Return (X, Y) of the center of cell containing provided text 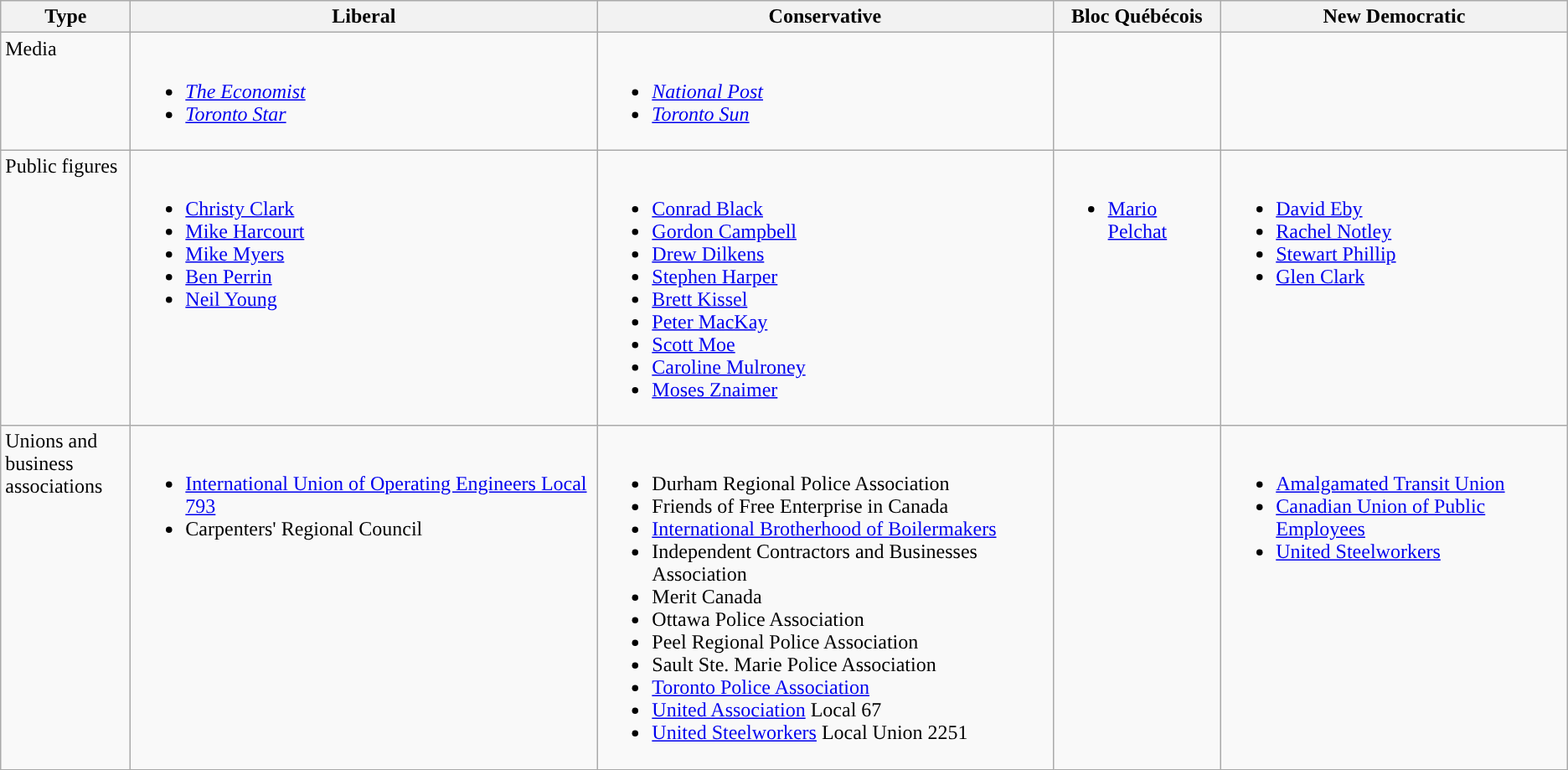
Christy ClarkMike HarcourtMike MyersBen PerrinNeil Young (364, 288)
Public figures (65, 288)
International Union of Operating Engineers Local 793Carpenters' Regional Council (364, 597)
David EbyRachel NotleyStewart PhillipGlen Clark (1395, 288)
Amalgamated Transit UnionCanadian Union of Public EmployeesUnited Steelworkers (1395, 597)
National PostToronto Sun (825, 91)
Bloc Québécois (1137, 17)
Mario Pelchat (1137, 288)
Unions and business associations (65, 597)
Media (65, 91)
Conrad BlackGordon CampbellDrew DilkensStephen HarperBrett KisselPeter MacKayScott MoeCaroline MulroneyMoses Znaimer (825, 288)
Conservative (825, 17)
The EconomistToronto Star (364, 91)
Liberal (364, 17)
New Democratic (1395, 17)
Type (65, 17)
